For the text-containing cell, return its midpoint in [x, y] coordinate format. 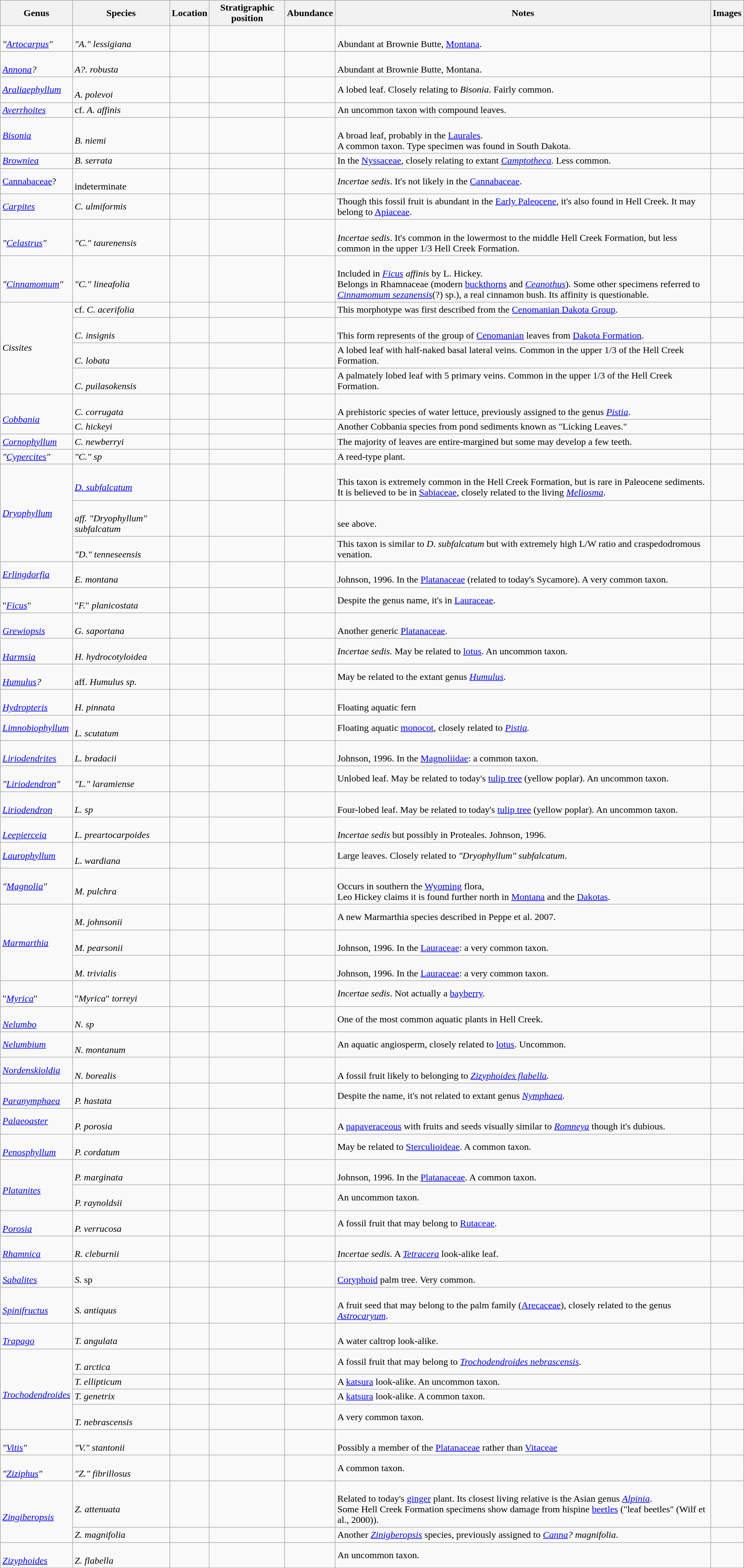
Despite the genus name, it's in Lauraceae. [523, 600]
L. preartocarpoides [121, 830]
Nelumbium [36, 1044]
"V." stantonii [121, 1442]
E. montana [121, 574]
A lobed leaf. Closely relating to Bisonia. Fairly common. [523, 89]
Spinifructus [36, 1305]
A katsura look-alike. An uncommon taxon. [523, 1382]
This morphotype was first described from the Cenomanian Dakota Group. [523, 310]
M. pearsonii [121, 942]
Palaeoaster [36, 1121]
aff. "Dryophyllum" subfalcatum [121, 518]
A lobed leaf with half-naked basal lateral veins. Common in the upper 1/3 of the Hell Creek Formation. [523, 355]
A katsura look-alike. A common taxon. [523, 1397]
G. saportana [121, 625]
"L." laramiense [121, 779]
Laurophyllum [36, 855]
Johnson, 1996. In the Platanaceae. A common taxon. [523, 1172]
"Vitis" [36, 1442]
Incertae sedis. It's not likely in the Cannabaceae. [523, 181]
Another generic Platanaceae. [523, 625]
N. sp [121, 1019]
Z. flabella [121, 1555]
M. trivialis [121, 968]
Dryophyllum [36, 513]
"Ziziphus" [36, 1468]
H. hydrocotyloidea [121, 651]
A fossil fruit likely to belonging to Zizyphoides flabella. [523, 1070]
T. arctica [121, 1361]
Species [121, 13]
T. genetrix [121, 1397]
L. wardiana [121, 855]
A new Marmarthia species described in Peppe et al. 2007. [523, 917]
Harmsia [36, 651]
"F." planicostata [121, 600]
Limnobiophyllum [36, 727]
Cannabaceae? [36, 181]
Zizyphoides [36, 1555]
N. montanum [121, 1044]
Grewiopsis [36, 625]
A. polevoi [121, 89]
Liriodendron [36, 804]
"Liriodendron" [36, 779]
B. serrata [121, 161]
L. sp [121, 804]
C. newberryi [121, 442]
In the Nyssaceae, closely relating to extant Camptotheca. Less common. [523, 161]
C. insignis [121, 330]
A fruit seed that may belong to the palm family (Arecaceae), closely related to the genus Astrocaryum. [523, 1305]
S. sp [121, 1274]
Paranymphaea [36, 1095]
"C." lineafolia [121, 279]
"Artocarpus" [36, 38]
"Myrica" torreyi [121, 993]
P. raynoldsii [121, 1198]
Location [190, 13]
A very common taxon. [523, 1417]
"Ficus" [36, 600]
Floating aquatic monocot, closely related to Pistia. [523, 727]
C. hickeyi [121, 427]
"D." tenneseensis [121, 549]
A papaveraceous with fruits and seeds visually similar to Romneya though it's dubious. [523, 1121]
Despite the name, it's not related to extant genus Nymphaea. [523, 1095]
Leepierceia [36, 830]
T. ellipticum [121, 1382]
One of the most common aquatic plants in Hell Creek. [523, 1019]
R. cleburnii [121, 1249]
Incertae sedis. A Tetracera look-alike leaf. [523, 1249]
"A." lessigiana [121, 38]
C. corrugata [121, 406]
M. pulchra [121, 886]
Sabalites [36, 1274]
May be related to the extant genus Humulus. [523, 676]
C. lobata [121, 355]
L. bradacii [121, 753]
Liriodendrites [36, 753]
cf. A. affinis [121, 110]
Z. magnifolia [121, 1535]
Annona? [36, 64]
Genus [36, 13]
H. pinnata [121, 702]
An uncommon taxon with compound leaves. [523, 110]
S. antiquus [121, 1305]
Cornophyllum [36, 442]
N. borealis [121, 1070]
T. nebrascensis [121, 1417]
A?. robusta [121, 64]
Another Cobbania species from pond sediments known as "Licking Leaves." [523, 427]
Coryphoid palm tree. Very common. [523, 1274]
May be related to Sterculioideae. A common taxon. [523, 1146]
This taxon is similar to D. subfalcatum but with extremely high L/W ratio and craspedodromous venation. [523, 549]
Araliaephyllum [36, 89]
Nelumbo [36, 1019]
A water caltrop look-alike. [523, 1336]
Zingiberopsis [36, 1511]
"Celastrus" [36, 237]
P. marginata [121, 1172]
"C." sp [121, 457]
Carpites [36, 206]
Possibly a member of the Platanaceae rather than Vitaceae [523, 1442]
An aquatic angiosperm, closely related to lotus. Uncommon. [523, 1044]
Cobbania [36, 414]
Johnson, 1996. In the Magnoliidae: a common taxon. [523, 753]
"C." taurenensis [121, 237]
This form represents of the group of Cenomanian leaves from Dakota Formation. [523, 330]
Floating aquatic fern [523, 702]
Incertae sedis. It's common in the lowermost to the middle Hell Creek Formation, but less common in the upper 1/3 Hell Creek Formation. [523, 237]
Four-lobed leaf. May be related to today's tulip tree (yellow poplar). An uncommon taxon. [523, 804]
Platanites [36, 1185]
Cissites [36, 348]
Porosia [36, 1223]
see above. [523, 518]
Johnson, 1996. In the Platanaceae (related to today's Sycamore). A very common taxon. [523, 574]
D. subfalcatum [121, 482]
Averrhoites [36, 110]
"Magnolia" [36, 886]
Occurs in southern the Wyoming flora, Leo Hickey claims it is found further north in Montana and the Dakotas. [523, 886]
A palmately lobed leaf with 5 primary veins. Common in the upper 1/3 of the Hell Creek Formation. [523, 381]
indeterminate [121, 181]
Trochodendroides [36, 1389]
"Myrica" [36, 993]
A fossil fruit that may belong to Trochodendroides nebrascensis. [523, 1361]
"Cinnamomum" [36, 279]
P. hastata [121, 1095]
Incertae sedis but possibly in Proteales. Johnson, 1996. [523, 830]
C. ulmiformis [121, 206]
Images [727, 13]
A fossil fruit that may belong to Rutaceae. [523, 1223]
B. niemi [121, 135]
Erlingdorfia [36, 574]
Another Zinigberopsis species, previously assigned to Canna? magnifolia. [523, 1535]
Abundance [310, 13]
"Z." fibrillosus [121, 1468]
A common taxon. [523, 1468]
M. johnsonii [121, 917]
Trapago [36, 1336]
A broad leaf, probably in the Laurales. A common taxon. Type specimen was found in South Dakota. [523, 135]
A prehistoric species of water lettuce, previously assigned to the genus Pistia. [523, 406]
aff. Humulus sp. [121, 676]
Bisonia [36, 135]
Humulus? [36, 676]
Hydropteris [36, 702]
Marmarthia [36, 942]
Nordenskioldia [36, 1070]
"Cypercites" [36, 457]
Penosphyllum [36, 1146]
Incertae sedis. May be related to lotus. An uncommon taxon. [523, 651]
C. puilasokensis [121, 381]
P. porosia [121, 1121]
A reed-type plant. [523, 457]
Rhamnica [36, 1249]
Though this fossil fruit is abundant in the Early Paleocene, it's also found in Hell Creek. It may belong to Apiaceae. [523, 206]
L. scutatum [121, 727]
Incertae sedis. Not actually a bayberry. [523, 993]
T. angulata [121, 1336]
cf. C. acerifolia [121, 310]
Z. attenuata [121, 1504]
Browniea [36, 161]
P. cordatum [121, 1146]
Stratigraphic position [247, 13]
P. verrucosa [121, 1223]
Unlobed leaf. May be related to today's tulip tree (yellow poplar). An uncommon taxon. [523, 779]
Notes [523, 13]
The majority of leaves are entire-margined but some may develop a few teeth. [523, 442]
Large leaves. Closely related to "Dryophyllum" subfalcatum. [523, 855]
